Identify which cell holds the provided text, then report its [X, Y] central coordinate. 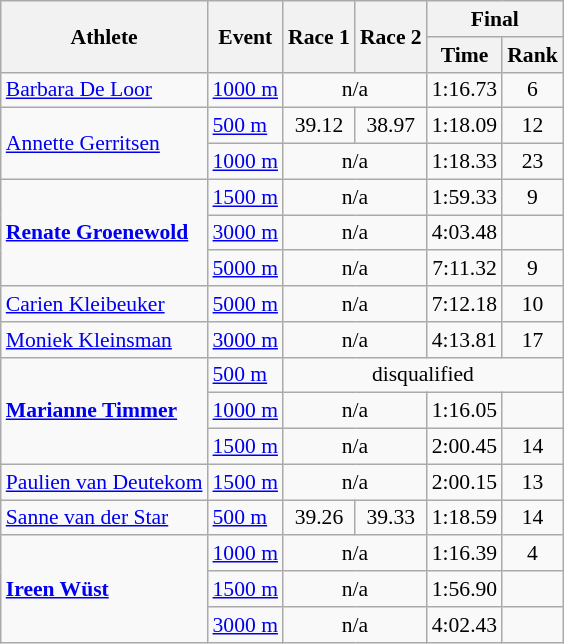
Race 1 [319, 36]
39.26 [319, 518]
13 [532, 482]
Final [495, 19]
39.12 [319, 126]
6 [532, 90]
Sanne van der Star [104, 518]
1:16.05 [464, 411]
Barbara De Loor [104, 90]
1:16.73 [464, 90]
17 [532, 340]
Rank [532, 55]
7:11.32 [464, 269]
Moniek Kleinsman [104, 340]
4:03.48 [464, 233]
23 [532, 162]
4:13.81 [464, 340]
Marianne Timmer [104, 410]
2:00.45 [464, 447]
1:18.59 [464, 518]
1:59.33 [464, 197]
7:12.18 [464, 304]
4 [532, 554]
Ireen Wüst [104, 590]
Race 2 [391, 36]
10 [532, 304]
12 [532, 126]
Annette Gerritsen [104, 144]
Renate Groenewold [104, 232]
Paulien van Deutekom [104, 482]
1:56.90 [464, 589]
Time [464, 55]
39.33 [391, 518]
1:18.09 [464, 126]
disqualified [423, 375]
38.97 [391, 126]
Event [246, 36]
2:00.15 [464, 482]
Athlete [104, 36]
4:02.43 [464, 625]
1:18.33 [464, 162]
Carien Kleibeuker [104, 304]
1:16.39 [464, 554]
